From the cell containing the given text, extract its center point as [X, Y] coordinate. 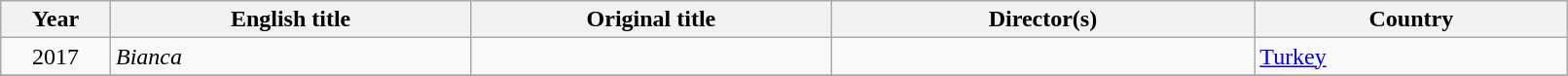
Year [56, 19]
Director(s) [1043, 19]
Country [1411, 19]
Bianca [290, 57]
Turkey [1411, 57]
Original title [651, 19]
English title [290, 19]
2017 [56, 57]
